Extract the (X, Y) coordinate from the center of the cell holding the provided text.  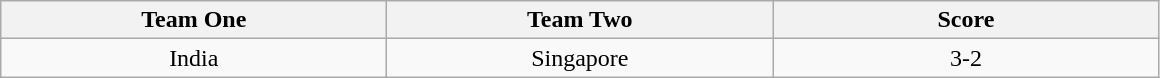
Team Two (580, 20)
Score (966, 20)
Singapore (580, 58)
3-2 (966, 58)
Team One (194, 20)
India (194, 58)
